Identify which cell holds the provided text, then report its [x, y] central coordinate. 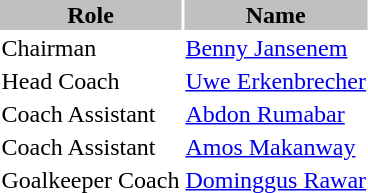
Name [276, 15]
Head Coach [90, 81]
Uwe Erkenbrecher [276, 81]
Role [90, 15]
Amos Makanway [276, 147]
Chairman [90, 48]
Benny Jansenem [276, 48]
Abdon Rumabar [276, 114]
